Extract the [X, Y] coordinate from the center of the cell holding the provided text.  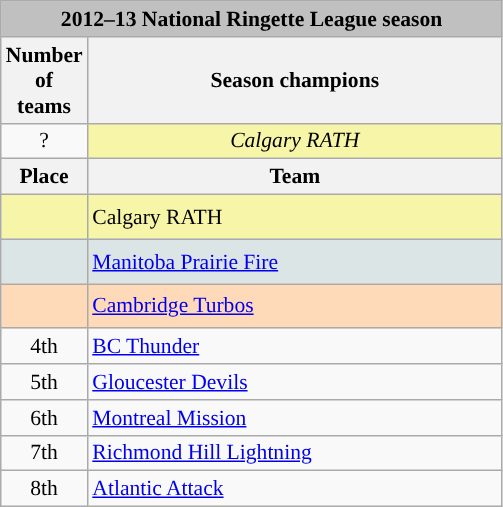
Season champions [294, 80]
Richmond Hill Lightning [294, 453]
5th [44, 382]
8th [44, 489]
Montreal Mission [294, 418]
Number of teams [44, 80]
Atlantic Attack [294, 489]
? [44, 141]
2012–13 National Ringette League season [252, 19]
6th [44, 418]
Manitoba Prairie Fire [294, 262]
Cambridge Turbos [294, 306]
Gloucester Devils [294, 382]
4th [44, 347]
BC Thunder [294, 347]
Place [44, 177]
7th [44, 453]
Team [294, 177]
